Scan for the cell matching the given text and deliver its [x, y] coordinate at center. 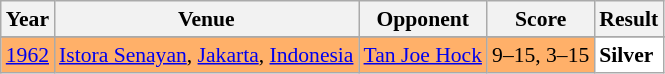
1962 [28, 55]
Score [540, 19]
9–15, 3–15 [540, 55]
Opponent [424, 19]
Silver [628, 55]
Istora Senayan, Jakarta, Indonesia [206, 55]
Tan Joe Hock [424, 55]
Venue [206, 19]
Result [628, 19]
Year [28, 19]
